Scan for the cell matching the given text and deliver its (X, Y) coordinate at center. 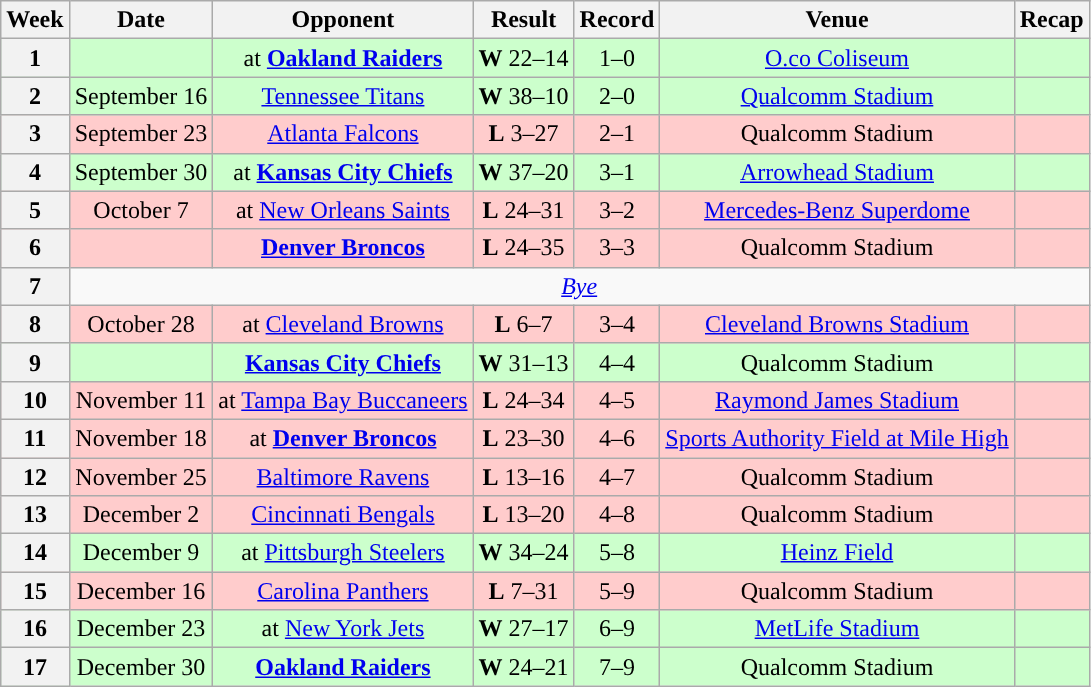
L 7–31 (524, 591)
4–7 (617, 477)
Date (141, 20)
16 (35, 629)
4 (35, 172)
3–4 (617, 324)
Venue (837, 20)
W 34–24 (524, 553)
December 23 (141, 629)
5–8 (617, 553)
at New Orleans Saints (343, 210)
October 7 (141, 210)
L 3–27 (524, 134)
L 24–34 (524, 400)
December 9 (141, 553)
Result (524, 20)
4–5 (617, 400)
September 30 (141, 172)
at Denver Broncos (343, 438)
Tennessee Titans (343, 96)
Baltimore Ravens (343, 477)
14 (35, 553)
11 (35, 438)
O.co Coliseum (837, 58)
2 (35, 96)
17 (35, 667)
Record (617, 20)
Sports Authority Field at Mile High (837, 438)
2–0 (617, 96)
Heinz Field (837, 553)
MetLife Stadium (837, 629)
7–9 (617, 667)
7 (35, 286)
September 16 (141, 96)
at Oakland Raiders (343, 58)
2–1 (617, 134)
W 38–10 (524, 96)
3–2 (617, 210)
Atlanta Falcons (343, 134)
8 (35, 324)
at Tampa Bay Buccaneers (343, 400)
Arrowhead Stadium (837, 172)
December 2 (141, 515)
W 37–20 (524, 172)
3–1 (617, 172)
5 (35, 210)
Week (35, 20)
Recap (1052, 20)
3–3 (617, 248)
Kansas City Chiefs (343, 362)
Carolina Panthers (343, 591)
1–0 (617, 58)
Raymond James Stadium (837, 400)
Denver Broncos (343, 248)
5–9 (617, 591)
6–9 (617, 629)
Cleveland Browns Stadium (837, 324)
December 30 (141, 667)
10 (35, 400)
December 16 (141, 591)
4–6 (617, 438)
L 13–16 (524, 477)
November 25 (141, 477)
L 13–20 (524, 515)
November 11 (141, 400)
W 24–21 (524, 667)
November 18 (141, 438)
at Kansas City Chiefs (343, 172)
Cincinnati Bengals (343, 515)
at Pittsburgh Steelers (343, 553)
Opponent (343, 20)
12 (35, 477)
September 23 (141, 134)
Mercedes-Benz Superdome (837, 210)
4–4 (617, 362)
4–8 (617, 515)
at New York Jets (343, 629)
W 31–13 (524, 362)
9 (35, 362)
3 (35, 134)
Oakland Raiders (343, 667)
October 28 (141, 324)
15 (35, 591)
W 27–17 (524, 629)
L 24–35 (524, 248)
6 (35, 248)
1 (35, 58)
W 22–14 (524, 58)
L 24–31 (524, 210)
Bye (579, 286)
L 6–7 (524, 324)
L 23–30 (524, 438)
at Cleveland Browns (343, 324)
13 (35, 515)
